Capture the cell that displays the provided text and extract its (x, y) central coordinate. 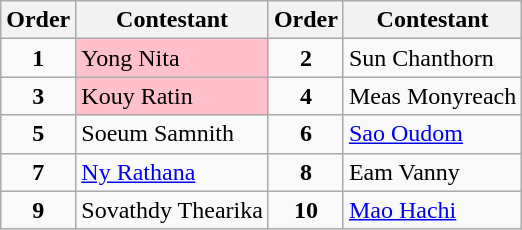
8 (306, 172)
6 (306, 134)
Sun Chanthorn (432, 58)
10 (306, 210)
Sao Oudom (432, 134)
Mao Hachi (432, 210)
Ny Rathana (172, 172)
9 (38, 210)
Kouy Ratin (172, 96)
3 (38, 96)
Eam Vanny (432, 172)
Soeum Samnith (172, 134)
Meas Monyreach (432, 96)
1 (38, 58)
2 (306, 58)
Yong Nita (172, 58)
Sovathdy Thearika (172, 210)
4 (306, 96)
7 (38, 172)
5 (38, 134)
